Locate the cell with the specified text and output its (x, y) center coordinate. 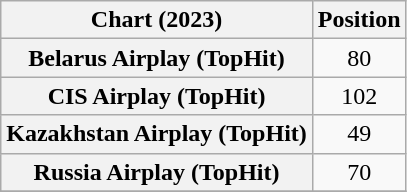
70 (359, 172)
Position (359, 20)
Belarus Airplay (TopHit) (157, 58)
49 (359, 134)
Russia Airplay (TopHit) (157, 172)
80 (359, 58)
Kazakhstan Airplay (TopHit) (157, 134)
102 (359, 96)
CIS Airplay (TopHit) (157, 96)
Chart (2023) (157, 20)
